Capture the cell that displays the provided text and extract its [x, y] central coordinate. 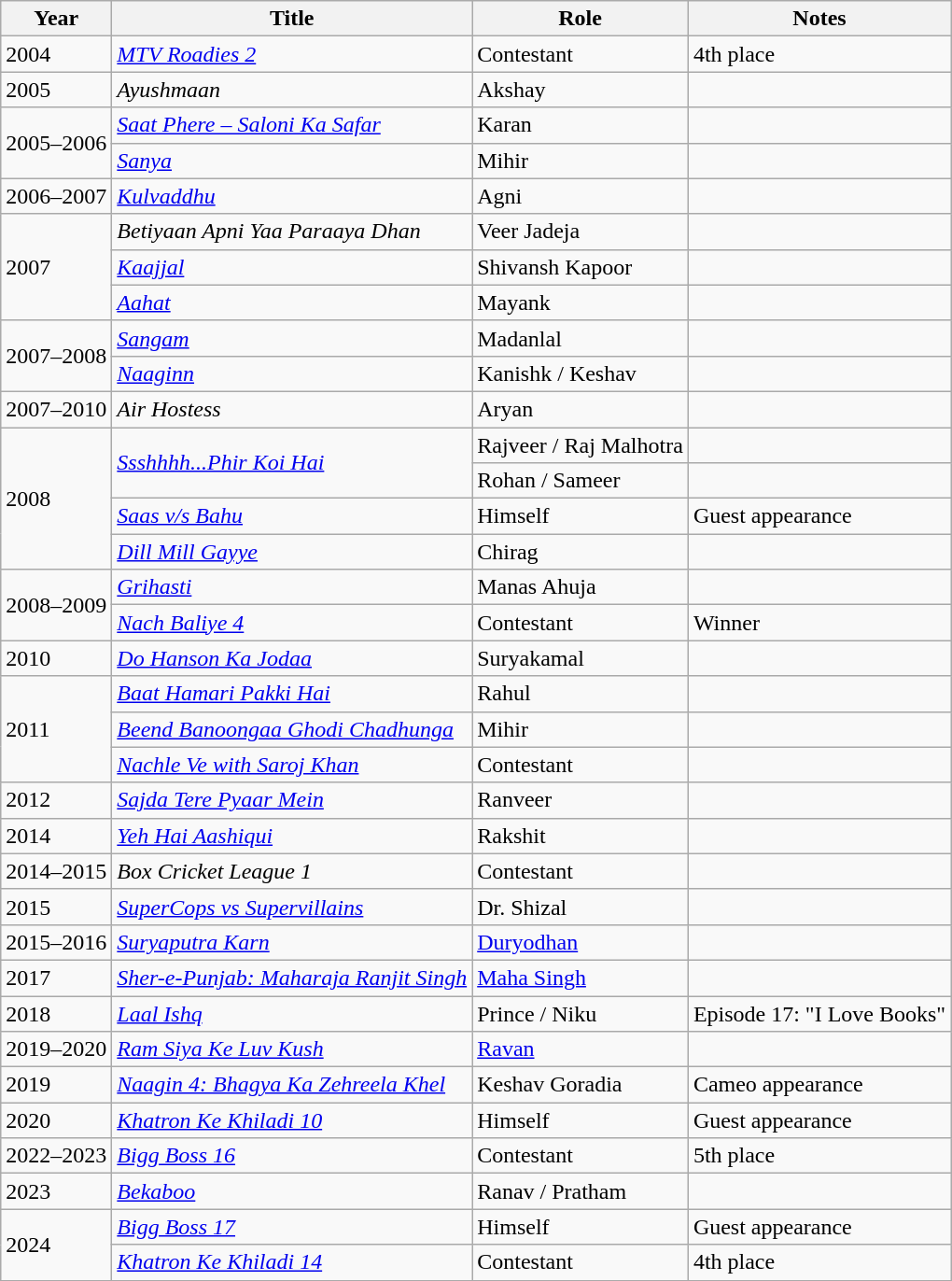
Maha Singh [581, 978]
Sajda Tere Pyaar Mein [292, 800]
2019–2020 [56, 1049]
Nach Baliye 4 [292, 623]
Shivansh Kapoor [581, 267]
Mayank [581, 303]
Sher-e-Punjab: Maharaja Ranjit Singh [292, 978]
Grihasti [292, 587]
Year [56, 19]
Baat Hamari Pakki Hai [292, 694]
2006–2007 [56, 196]
Saat Phere – Saloni Ka Safar [292, 125]
2017 [56, 978]
Winner [819, 623]
2024 [56, 1245]
5th place [819, 1156]
Ayushmaan [292, 90]
2005 [56, 90]
2004 [56, 54]
2019 [56, 1085]
Suryakamal [581, 658]
Madanlal [581, 338]
Rahul [581, 694]
Yeh Hai Aashiqui [292, 836]
Do Hanson Ka Jodaa [292, 658]
Prince / Niku [581, 1013]
Beend Banoongaa Ghodi Chadhunga [292, 729]
Rohan / Sameer [581, 481]
2015 [56, 907]
Akshay [581, 90]
Title [292, 19]
Ranav / Pratham [581, 1191]
Suryaputra Karn [292, 942]
Kulvaddhu [292, 196]
Khatron Ke Khiladi 14 [292, 1262]
Saas v/s Bahu [292, 516]
2007 [56, 267]
Nachle Ve with Saroj Khan [292, 765]
Laal Ishq [292, 1013]
2020 [56, 1120]
Air Hostess [292, 409]
2005–2006 [56, 143]
Manas Ahuja [581, 587]
2007–2010 [56, 409]
2007–2008 [56, 356]
2008 [56, 499]
Duryodhan [581, 942]
Box Cricket League 1 [292, 871]
2018 [56, 1013]
Bigg Boss 16 [292, 1156]
Chirag [581, 552]
Kaajjal [292, 267]
Naaginn [292, 373]
Sanya [292, 161]
Betiyaan Apni Yaa Paraaya Dhan [292, 232]
Rajveer / Raj Malhotra [581, 445]
Karan [581, 125]
Rakshit [581, 836]
Bigg Boss 17 [292, 1227]
Dill Mill Gayye [292, 552]
Bekaboo [292, 1191]
Ranveer [581, 800]
MTV Roadies 2 [292, 54]
Dr. Shizal [581, 907]
2023 [56, 1191]
2012 [56, 800]
Veer Jadeja [581, 232]
Ssshhhh...Phir Koi Hai [292, 463]
2008–2009 [56, 605]
2010 [56, 658]
Aahat [292, 303]
2014 [56, 836]
Notes [819, 19]
2011 [56, 729]
Kanishk / Keshav [581, 373]
Cameo appearance [819, 1085]
Khatron Ke Khiladi 10 [292, 1120]
Agni [581, 196]
2015–2016 [56, 942]
SuperCops vs Supervillains [292, 907]
2022–2023 [56, 1156]
Ram Siya Ke Luv Kush [292, 1049]
Role [581, 19]
2014–2015 [56, 871]
Episode 17: "I Love Books" [819, 1013]
Naagin 4: Bhagya Ka Zehreela Khel [292, 1085]
Ravan [581, 1049]
Keshav Goradia [581, 1085]
Aryan [581, 409]
Sangam [292, 338]
